Determine the [x, y] coordinate at the center of the cell enclosing the given text.  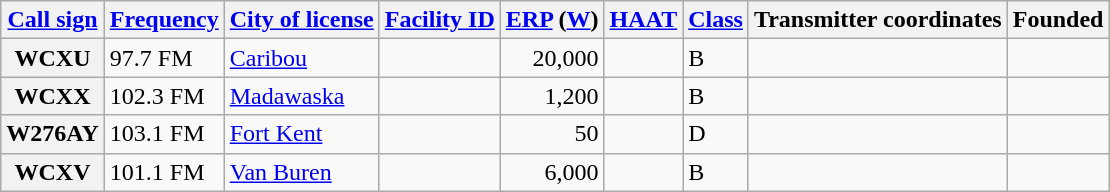
50 [552, 134]
1,200 [552, 96]
WCXX [53, 96]
WCXU [53, 58]
Van Buren [302, 172]
HAAT [644, 20]
D [716, 134]
101.1 FM [164, 172]
ERP (W) [552, 20]
Madawaska [302, 96]
Frequency [164, 20]
Transmitter coordinates [878, 20]
97.7 FM [164, 58]
WCXV [53, 172]
Call sign [53, 20]
Caribou [302, 58]
103.1 FM [164, 134]
City of license [302, 20]
Fort Kent [302, 134]
Founded [1058, 20]
20,000 [552, 58]
Facility ID [440, 20]
102.3 FM [164, 96]
W276AY [53, 134]
6,000 [552, 172]
Class [716, 20]
